Detect which cell encompasses the target text, then output its (X, Y) center coordinate. 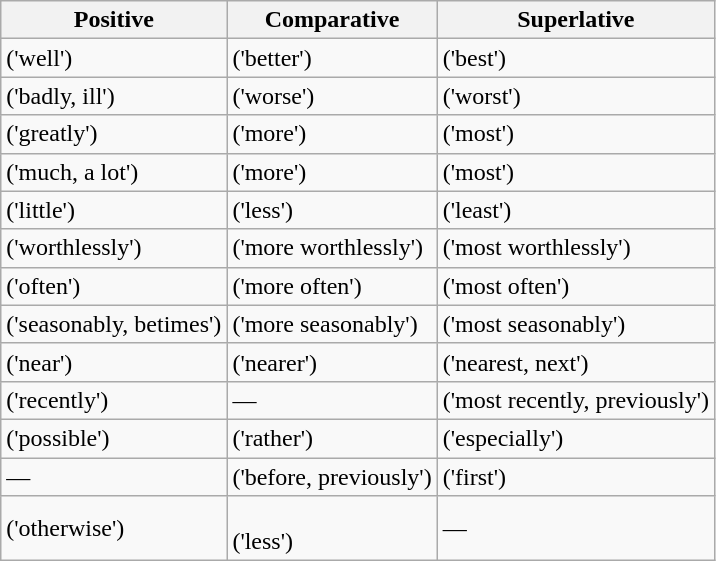
('nearer') (332, 362)
('before, previously') (332, 477)
('greatly') (114, 134)
('most often') (576, 286)
('recently') (114, 400)
('badly, ill') (114, 96)
Comparative (332, 20)
('near') (114, 362)
('nearest, next') (576, 362)
('especially') (576, 438)
('worst') (576, 96)
('otherwise') (114, 528)
('best') (576, 58)
('well') (114, 58)
('more often') (332, 286)
('worse') (332, 96)
('rather') (332, 438)
('most worthlessly') (576, 248)
('most seasonably') (576, 324)
('first') (576, 477)
('seasonably, betimes') (114, 324)
('worthlessly') (114, 248)
Superlative (576, 20)
('often') (114, 286)
('much, a lot') (114, 172)
('least') (576, 210)
('more seasonably') (332, 324)
('little') (114, 210)
('possible') (114, 438)
('better') (332, 58)
Positive (114, 20)
('most recently, previously') (576, 400)
('more worthlessly') (332, 248)
